Provide the [X, Y] coordinate of the cell's center where the given text is located.  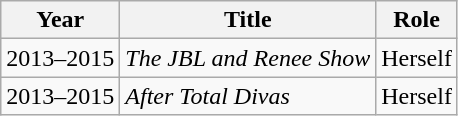
Year [60, 20]
After Total Divas [248, 96]
Role [417, 20]
The JBL and Renee Show [248, 58]
Title [248, 20]
